Output the [x, y] coordinate of the center of the cell containing the given text.  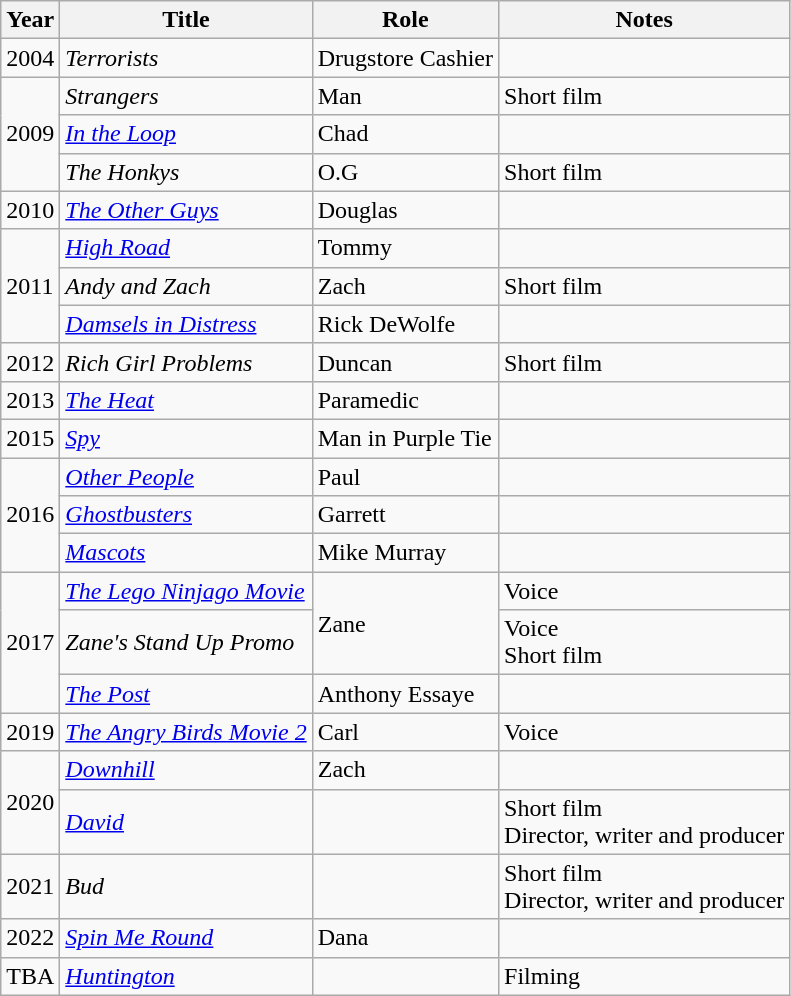
Filming [644, 976]
Title [186, 20]
Man in Purple Tie [405, 438]
2009 [30, 134]
Dana [405, 938]
High Road [186, 248]
O.G [405, 172]
Tommy [405, 248]
Douglas [405, 210]
VoiceShort film [644, 642]
2021 [30, 886]
TBA [30, 976]
The Post [186, 694]
Year [30, 20]
Other People [186, 477]
Rick DeWolfe [405, 324]
2020 [30, 802]
Mike Murray [405, 553]
Drugstore Cashier [405, 58]
Huntington [186, 976]
Carl [405, 732]
Mascots [186, 553]
The Lego Ninjago Movie [186, 591]
Spy [186, 438]
Zane's Stand Up Promo [186, 642]
Paul [405, 477]
Spin Me Round [186, 938]
2012 [30, 362]
Rich Girl Problems [186, 362]
In the Loop [186, 134]
Zane [405, 624]
Ghostbusters [186, 515]
Notes [644, 20]
Role [405, 20]
Terrorists [186, 58]
Anthony Essaye [405, 694]
2022 [30, 938]
Garrett [405, 515]
The Heat [186, 400]
2013 [30, 400]
The Honkys [186, 172]
Duncan [405, 362]
2015 [30, 438]
Damsels in Distress [186, 324]
Bud [186, 886]
Chad [405, 134]
2010 [30, 210]
Downhill [186, 770]
2019 [30, 732]
Paramedic [405, 400]
David [186, 822]
Man [405, 96]
The Angry Birds Movie 2 [186, 732]
2017 [30, 642]
2004 [30, 58]
Strangers [186, 96]
2011 [30, 286]
Andy and Zach [186, 286]
The Other Guys [186, 210]
2016 [30, 515]
